Search for the cell housing the specified text and yield its (x, y) center coordinate. 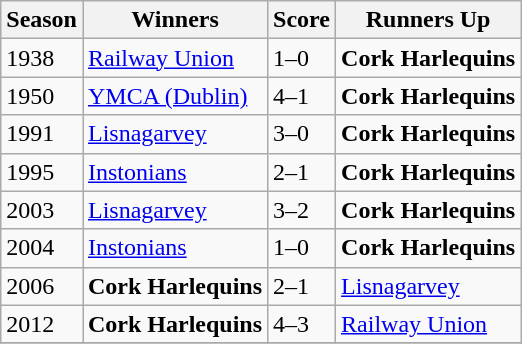
Season (42, 20)
1938 (42, 58)
3–0 (302, 134)
Winners (174, 20)
2004 (42, 248)
Score (302, 20)
1995 (42, 172)
Runners Up (428, 20)
4–3 (302, 324)
1950 (42, 96)
1991 (42, 134)
4–1 (302, 96)
3–2 (302, 210)
2012 (42, 324)
2006 (42, 286)
YMCA (Dublin) (174, 96)
2003 (42, 210)
